From the cell containing the given text, extract its center point as [X, Y] coordinate. 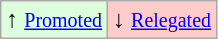
↓ Relegated [162, 20]
↑ Promoted [54, 20]
